Capture the cell that displays the provided text and extract its (x, y) central coordinate. 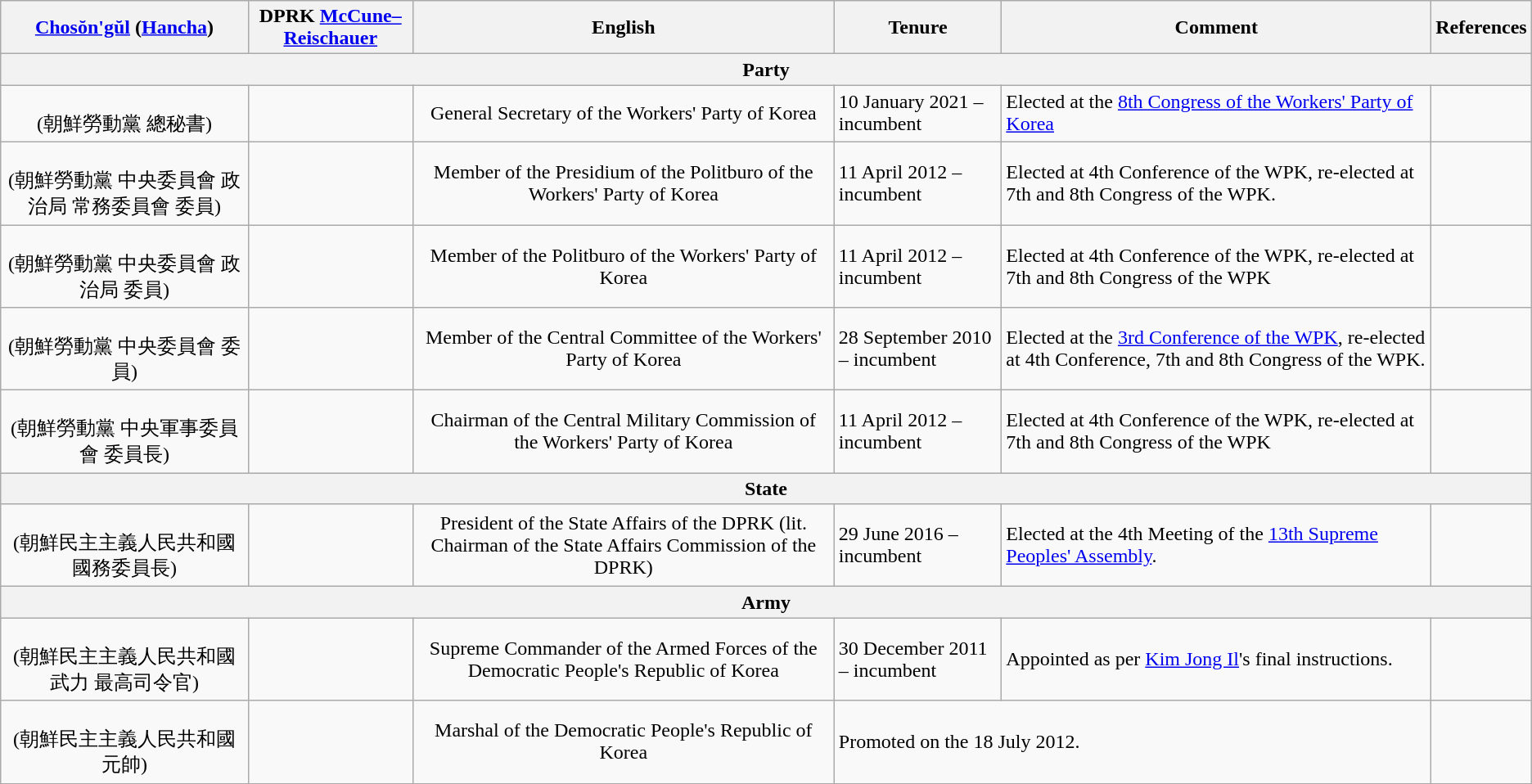
General Secretary of the Workers' Party of Korea (624, 114)
Promoted on the 18 July 2012. (1133, 741)
(朝鮮勞動黨 中央委員會 政治局 委員) (124, 265)
Elected at the 3rd Conference of the WPK, re-elected at 4th Conference, 7th and 8th Congress of the WPK. (1216, 349)
Tenure (918, 28)
(朝鮮民主主義人民共和國 元帥) (124, 741)
Elected at the 4th Meeting of the 13th Supreme Peoples' Assembly. (1216, 545)
Army (766, 602)
30 December 2011 – incumbent (918, 660)
Elected at 4th Conference of the WPK, re-elected at 7th and 8th Congress of the WPK. (1216, 183)
10 January 2021 – incumbent (918, 114)
28 September 2010 – incumbent (918, 349)
Member of the Politburo of the Workers' Party of Korea (624, 265)
Party (766, 70)
(朝鮮勞動黨 中央軍事委員會 委員長) (124, 432)
Comment (1216, 28)
(朝鮮民主主義人民共和國 國務委員長) (124, 545)
Appointed as per Kim Jong Il's final instructions. (1216, 660)
Supreme Commander of the Armed Forces of the Democratic People's Republic of Korea (624, 660)
DPRK McCune–Reischauer (331, 28)
References (1481, 28)
(朝鮮民主主義人民共和國武力 最高司令官) (124, 660)
(朝鮮勞動黨 中央委員會 政治局 常務委員會 委員) (124, 183)
Chosŏn'gŭl (Hancha) (124, 28)
Elected at the 8th Congress of the Workers' Party of Korea (1216, 114)
Chairman of the Central Military Commission of the Workers' Party of Korea (624, 432)
President of the State Affairs of the DPRK (lit. Chairman of the State Affairs Commission of the DPRK) (624, 545)
(朝鮮勞動黨 中央委員會 委員) (124, 349)
29 June 2016 – incumbent (918, 545)
(朝鮮勞動黨 總秘書) (124, 114)
Member of the Presidium of the Politburo of the Workers' Party of Korea (624, 183)
English (624, 28)
Member of the Central Committee of the Workers' Party of Korea (624, 349)
Marshal of the Democratic People's Republic of Korea (624, 741)
State (766, 489)
